Scan for the cell matching the given text and deliver its (X, Y) coordinate at center. 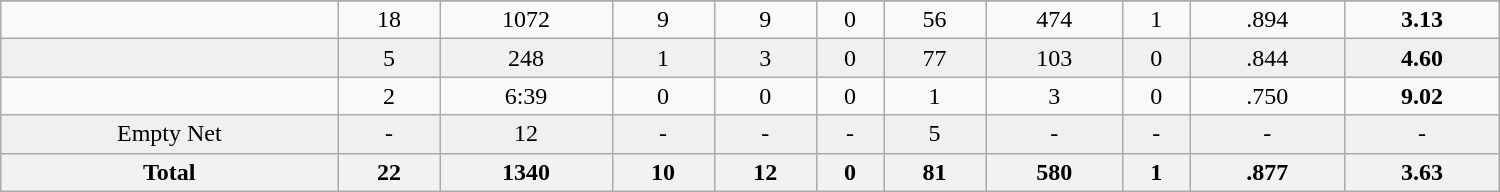
18 (389, 20)
.877 (1268, 172)
.750 (1268, 96)
.894 (1268, 20)
22 (389, 172)
.844 (1268, 58)
81 (935, 172)
10 (663, 172)
3.63 (1422, 172)
580 (1054, 172)
103 (1054, 58)
1340 (526, 172)
248 (526, 58)
77 (935, 58)
6:39 (526, 96)
9.02 (1422, 96)
Total (170, 172)
3.13 (1422, 20)
1072 (526, 20)
56 (935, 20)
Empty Net (170, 134)
2 (389, 96)
4.60 (1422, 58)
474 (1054, 20)
